Capture the cell that displays the provided text and extract its (x, y) central coordinate. 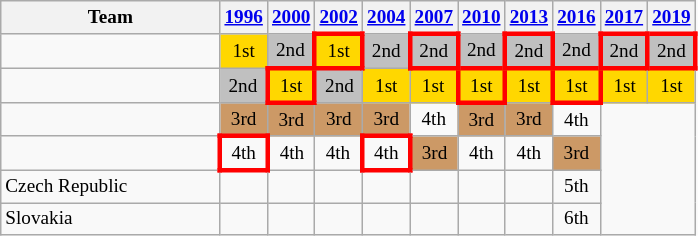
5th (577, 187)
2013 (529, 18)
2000 (291, 18)
1996 (244, 18)
2017 (624, 18)
Slovakia (110, 218)
Team (110, 18)
2016 (577, 18)
2010 (482, 18)
2004 (386, 18)
6th (577, 218)
2007 (434, 18)
Czech Republic (110, 187)
2019 (672, 18)
2002 (339, 18)
